Return the [x, y] coordinate for the center point of the cell that contains the specified text.  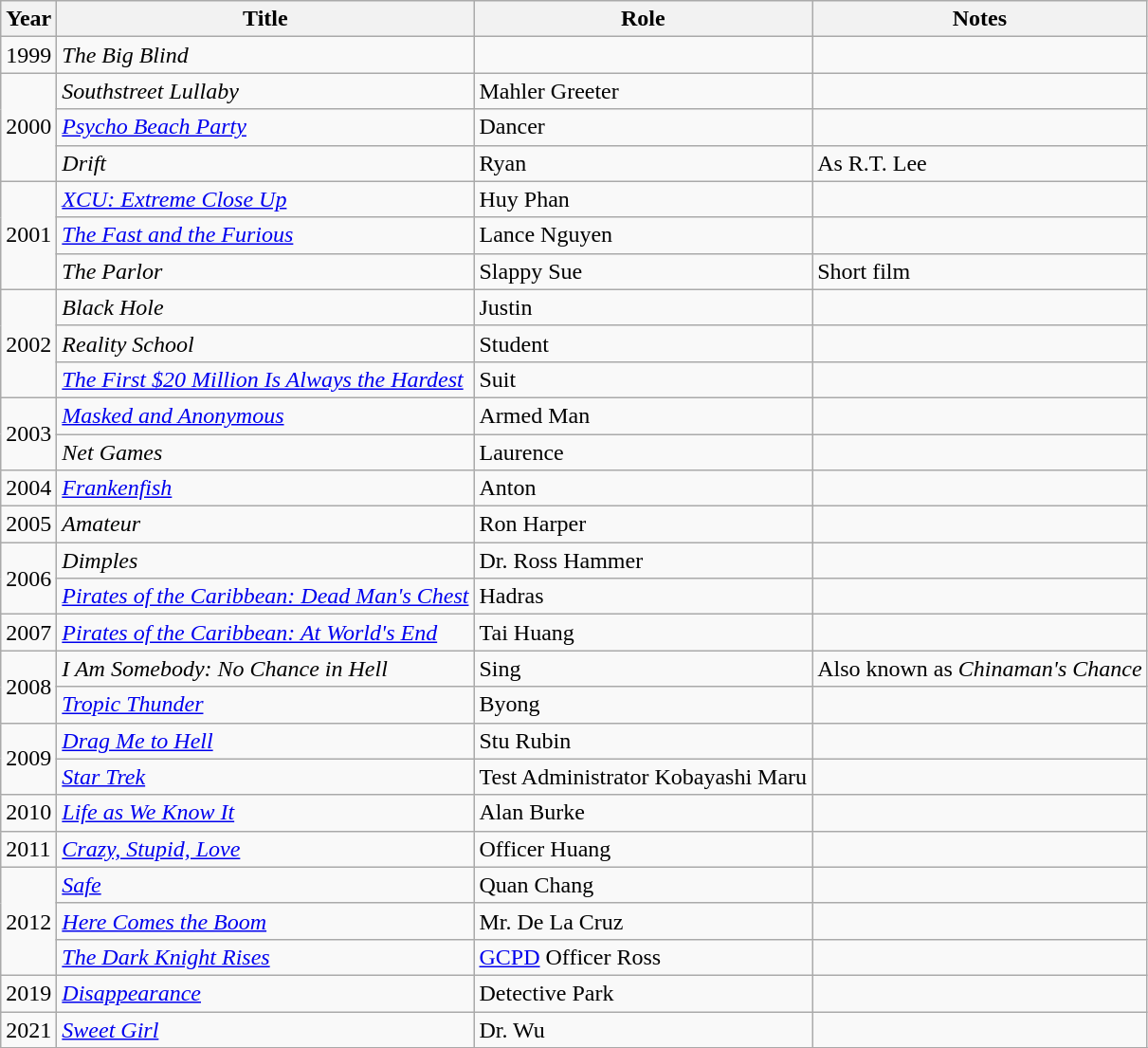
Ron Harper [643, 524]
Officer Huang [643, 849]
Byong [643, 705]
2011 [28, 849]
2007 [28, 633]
Tropic Thunder [265, 705]
2001 [28, 235]
2003 [28, 433]
The Parlor [265, 271]
2006 [28, 579]
2010 [28, 813]
The First $20 Million Is Always the Hardest [265, 379]
As R.T. Lee [980, 163]
Title [265, 19]
Dr. Wu [643, 1029]
2019 [28, 993]
Justin [643, 307]
Also known as Chinaman's Chance [980, 669]
Notes [980, 19]
Drag Me to Hell [265, 741]
XCU: Extreme Close Up [265, 199]
Reality School [265, 343]
Psycho Beach Party [265, 127]
Dr. Ross Hammer [643, 561]
Southstreet Lullaby [265, 91]
Slappy Sue [643, 271]
Short film [980, 271]
Alan Burke [643, 813]
Frankenfish [265, 488]
Mr. De La Cruz [643, 921]
2008 [28, 687]
Suit [643, 379]
Sweet Girl [265, 1029]
2002 [28, 343]
Pirates of the Caribbean: At World's End [265, 633]
Year [28, 19]
Disappearance [265, 993]
Life as We Know It [265, 813]
Drift [265, 163]
2005 [28, 524]
Here Comes the Boom [265, 921]
Dancer [643, 127]
Laurence [643, 452]
Dimples [265, 561]
Quan Chang [643, 885]
Anton [643, 488]
2021 [28, 1029]
2000 [28, 127]
Role [643, 19]
Pirates of the Caribbean: Dead Man's Chest [265, 597]
2004 [28, 488]
Test Administrator Kobayashi Maru [643, 777]
The Dark Knight Rises [265, 957]
The Fast and the Furious [265, 235]
GCPD Officer Ross [643, 957]
Armed Man [643, 415]
Sing [643, 669]
2012 [28, 921]
Mahler Greeter [643, 91]
Stu Rubin [643, 741]
Black Hole [265, 307]
Detective Park [643, 993]
I Am Somebody: No Chance in Hell [265, 669]
1999 [28, 55]
Student [643, 343]
Masked and Anonymous [265, 415]
Huy Phan [643, 199]
Tai Huang [643, 633]
Crazy, Stupid, Love [265, 849]
Amateur [265, 524]
The Big Blind [265, 55]
Lance Nguyen [643, 235]
Safe [265, 885]
Net Games [265, 452]
Hadras [643, 597]
2009 [28, 759]
Ryan [643, 163]
Star Trek [265, 777]
